Provide the [x, y] coordinate of the cell's center where the given text is located.  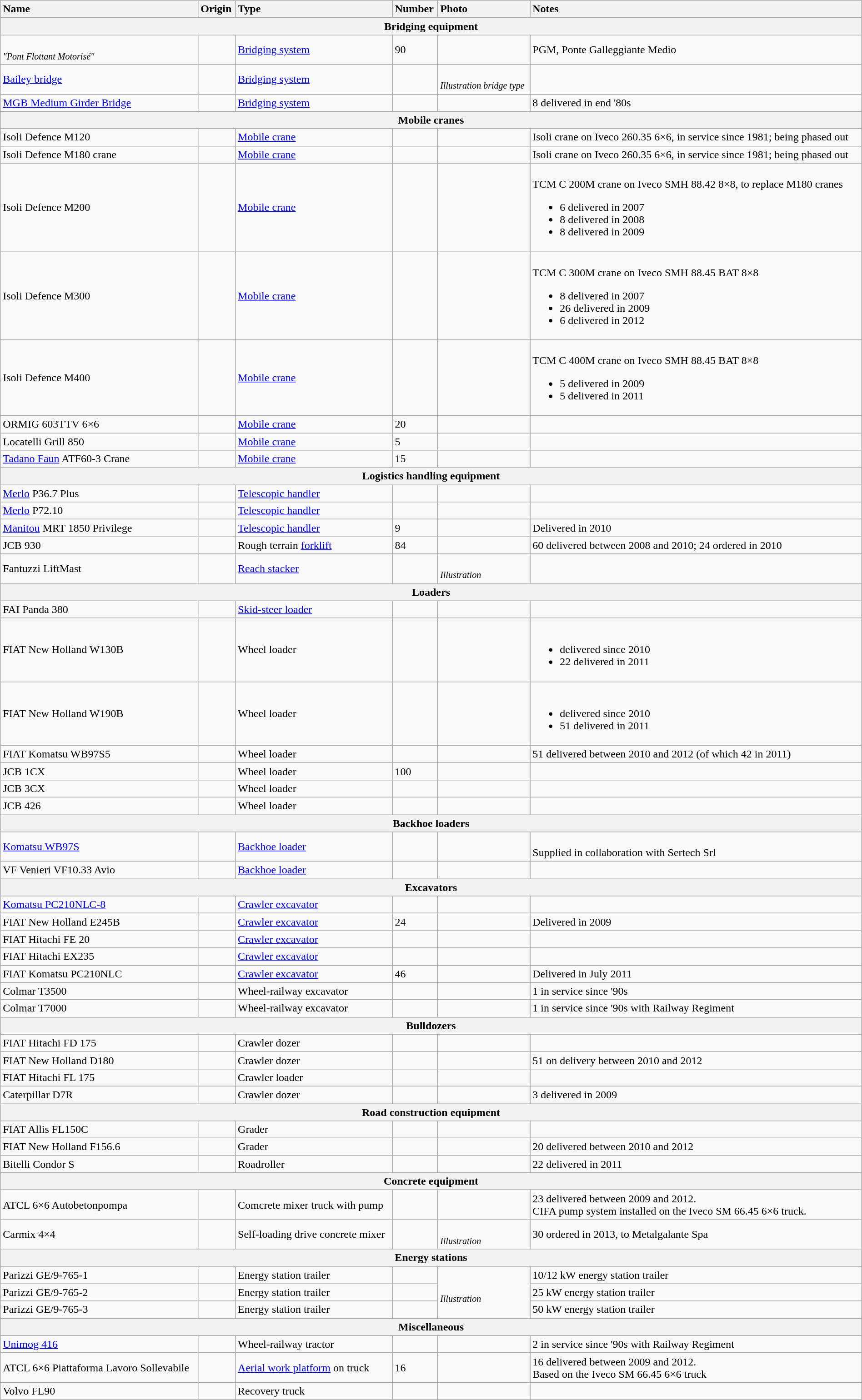
Self-loading drive concrete mixer [314, 1234]
2 in service since '90s with Railway Regiment [696, 1344]
TCM C 300M crane on Iveco SMH 88.45 BAT 8×88 delivered in 200726 delivered in 20096 delivered in 2012 [696, 295]
Merlo P36.7 Plus [99, 493]
VF Venieri VF10.33 Avio [99, 870]
Bridging equipment [431, 26]
20 delivered between 2010 and 2012 [696, 1147]
Photo [484, 9]
MGB Medium Girder Bridge [99, 103]
Parizzi GE/9-765-2 [99, 1292]
9 [415, 528]
10/12 kW energy station trailer [696, 1275]
FIAT Hitachi FE 20 [99, 939]
FIAT Komatsu WB97S5 [99, 754]
1 in service since '90s [696, 991]
TCM C 400M crane on Iveco SMH 88.45 BAT 8×85 delivered in 20095 delivered in 2011 [696, 377]
Skid-steer loader [314, 609]
Logistics handling equipment [431, 476]
JCB 426 [99, 806]
Supplied in collaboration with Sertech Srl [696, 847]
Delivered in 2010 [696, 528]
JCB 1CX [99, 771]
Isoli Defence M400 [99, 377]
Road construction equipment [431, 1112]
8 delivered in end '80s [696, 103]
Concrete equipment [431, 1181]
Notes [696, 9]
Fantuzzi LiftMast [99, 569]
60 delivered between 2008 and 2010; 24 ordered in 2010 [696, 545]
51 on delivery between 2010 and 2012 [696, 1060]
46 [415, 974]
24 [415, 922]
Origin [217, 9]
ATCL 6×6 Piattaforma Lavoro Sollevabile [99, 1368]
Merlo P72.10 [99, 511]
Parizzi GE/9-765-3 [99, 1310]
Carmix 4×4 [99, 1234]
Bulldozers [431, 1026]
84 [415, 545]
Colmar T3500 [99, 991]
16 delivered between 2009 and 2012.Based on the Iveco SM 66.45 6×6 truck [696, 1368]
Wheel-railway tractor [314, 1344]
Isoli Defence M300 [99, 295]
1 in service since '90s with Railway Regiment [696, 1008]
Isoli Defence M200 [99, 207]
51 delivered between 2010 and 2012 (of which 42 in 2011) [696, 754]
FIAT New Holland W190B [99, 713]
Komatsu PC210NLC-8 [99, 905]
FAI Panda 380 [99, 609]
Delivered in July 2011 [696, 974]
Komatsu WB97S [99, 847]
Colmar T7000 [99, 1008]
FIAT Allis FL150C [99, 1130]
22 delivered in 2011 [696, 1164]
23 delivered between 2009 and 2012.CIFA pump system installed on the Iveco SM 66.45 6×6 truck. [696, 1205]
Rough terrain forklift [314, 545]
delivered since 201022 delivered in 2011 [696, 650]
FIAT New Holland W130B [99, 650]
Recovery truck [314, 1391]
Isoli Defence M120 [99, 137]
3 delivered in 2009 [696, 1095]
Unimog 416 [99, 1344]
Bitelli Condor S [99, 1164]
30 ordered in 2013, to Metalgalante Spa [696, 1234]
Delivered in 2009 [696, 922]
ORMIG 603TTV 6×6 [99, 424]
Illustration bridge type [484, 79]
delivered since 201051 delivered in 2011 [696, 713]
TCM C 200M crane on Iveco SMH 88.42 8×8, to replace M180 cranes6 delivered in 20078 delivered in 20088 delivered in 2009 [696, 207]
FIAT Hitachi EX235 [99, 957]
25 kW energy station trailer [696, 1292]
Name [99, 9]
Aerial work platform on truck [314, 1368]
90 [415, 50]
100 [415, 771]
FIAT Hitachi FL 175 [99, 1077]
Excavators [431, 887]
JCB 930 [99, 545]
Type [314, 9]
Bailey bridge [99, 79]
JCB 3CX [99, 788]
"Pont Flottant Motorisé" [99, 50]
Locatelli Grill 850 [99, 441]
PGM, Ponte Galleggiante Medio [696, 50]
FIAT New Holland F156.6 [99, 1147]
Loaders [431, 592]
FIAT New Holland E245B [99, 922]
Manitou MRT 1850 Privilege [99, 528]
Energy stations [431, 1258]
Comcrete mixer truck with pump [314, 1205]
Crawler loader [314, 1077]
15 [415, 459]
FIAT Komatsu PC210NLC [99, 974]
50 kW energy station trailer [696, 1310]
Volvo FL90 [99, 1391]
Parizzi GE/9-765-1 [99, 1275]
Reach stacker [314, 569]
FIAT New Holland D180 [99, 1060]
Isoli Defence M180 crane [99, 154]
Caterpillar D7R [99, 1095]
Backhoe loaders [431, 823]
Roadroller [314, 1164]
Tadano Faun ATF60-3 Crane [99, 459]
FIAT Hitachi FD 175 [99, 1043]
16 [415, 1368]
Miscellaneous [431, 1327]
Number [415, 9]
ATCL 6×6 Autobetonpompa [99, 1205]
20 [415, 424]
Mobile cranes [431, 120]
5 [415, 441]
